Find where the given text appears and provide that cell's center as [X, Y] coordinate. 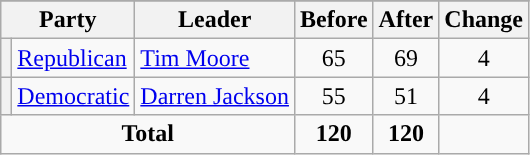
Tim Moore [215, 58]
65 [334, 58]
Before [334, 20]
51 [406, 96]
Party [68, 20]
Republican [74, 58]
Change [484, 20]
Darren Jackson [215, 96]
Democratic [74, 96]
Total [148, 134]
69 [406, 58]
55 [334, 96]
Leader [215, 20]
After [406, 20]
